Return the [X, Y] coordinate for the center point of the cell that contains the specified text.  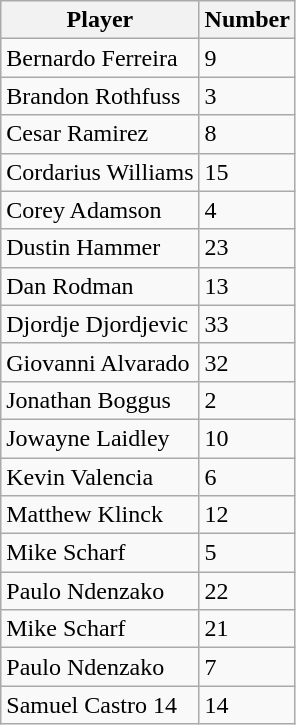
Dustin Hammer [100, 248]
Bernardo Ferreira [100, 58]
14 [247, 705]
22 [247, 591]
Djordje Djordjevic [100, 324]
Cesar Ramirez [100, 134]
Corey Adamson [100, 210]
10 [247, 438]
9 [247, 58]
Giovanni Alvarado [100, 362]
6 [247, 477]
23 [247, 248]
7 [247, 667]
Jowayne Laidley [100, 438]
3 [247, 96]
5 [247, 553]
Dan Rodman [100, 286]
21 [247, 629]
Player [100, 20]
Samuel Castro 14 [100, 705]
33 [247, 324]
Jonathan Boggus [100, 400]
8 [247, 134]
32 [247, 362]
15 [247, 172]
Brandon Rothfuss [100, 96]
Kevin Valencia [100, 477]
Number [247, 20]
2 [247, 400]
Matthew Klinck [100, 515]
12 [247, 515]
13 [247, 286]
Cordarius Williams [100, 172]
4 [247, 210]
